Scan for the cell matching the given text and deliver its [x, y] coordinate at center. 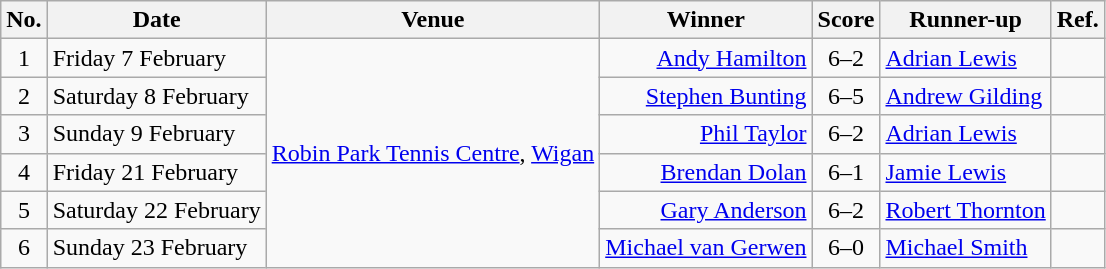
No. [24, 20]
Venue [433, 20]
1 [24, 58]
Saturday 22 February [156, 210]
Sunday 9 February [156, 134]
5 [24, 210]
Andrew Gilding [966, 96]
Ref. [1078, 20]
6–5 [846, 96]
Sunday 23 February [156, 248]
6 [24, 248]
Andy Hamilton [706, 58]
Date [156, 20]
Runner-up [966, 20]
6–1 [846, 172]
2 [24, 96]
Stephen Bunting [706, 96]
Score [846, 20]
4 [24, 172]
Phil Taylor [706, 134]
Michael van Gerwen [706, 248]
3 [24, 134]
Gary Anderson [706, 210]
Robin Park Tennis Centre, Wigan [433, 153]
Friday 21 February [156, 172]
Saturday 8 February [156, 96]
6–0 [846, 248]
Michael Smith [966, 248]
Brendan Dolan [706, 172]
Winner [706, 20]
Robert Thornton [966, 210]
Friday 7 February [156, 58]
Jamie Lewis [966, 172]
